Determine the [x, y] coordinate at the center of the cell enclosing the given text.  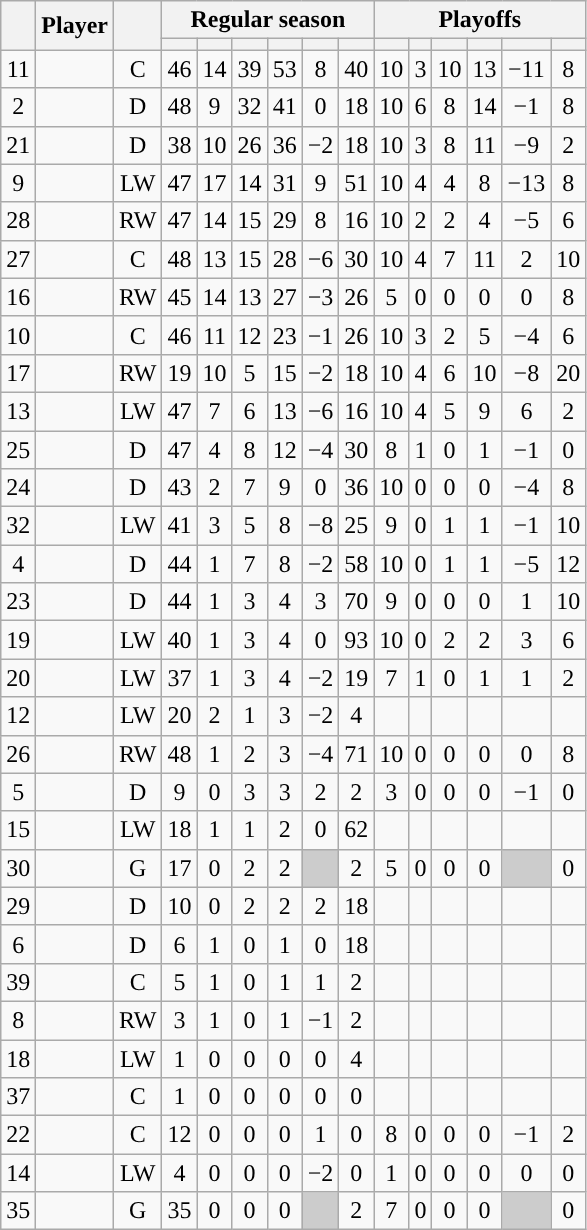
43 [180, 488]
Playoffs [480, 20]
62 [356, 830]
−13 [526, 183]
71 [356, 754]
38 [180, 145]
70 [356, 602]
21 [18, 145]
24 [18, 488]
Regular season [268, 20]
22 [18, 1135]
−9 [526, 145]
51 [356, 183]
58 [356, 564]
93 [356, 640]
53 [284, 69]
45 [180, 297]
−3 [320, 297]
31 [284, 183]
Player [75, 26]
−11 [526, 69]
